Provide the (X, Y) coordinate of the cell's center where the given text is located.  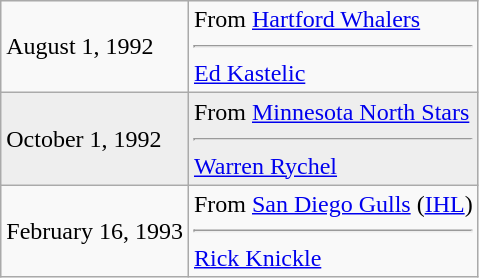
October 1, 1992 (95, 139)
From Minnesota North StarsWarren Rychel (333, 139)
From San Diego Gulls (IHL)Rick Knickle (333, 231)
From Hartford WhalersEd Kastelic (333, 47)
August 1, 1992 (95, 47)
February 16, 1993 (95, 231)
